For the text-containing cell, return its midpoint in [X, Y] coordinate format. 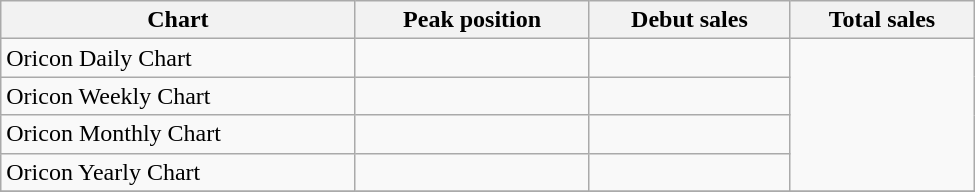
Oricon Daily Chart [178, 58]
Total sales [882, 20]
Oricon Yearly Chart [178, 172]
Chart [178, 20]
Debut sales [690, 20]
Peak position [472, 20]
Oricon Monthly Chart [178, 134]
Oricon Weekly Chart [178, 96]
